Provide the (x, y) coordinate of the cell's center where the given text is located.  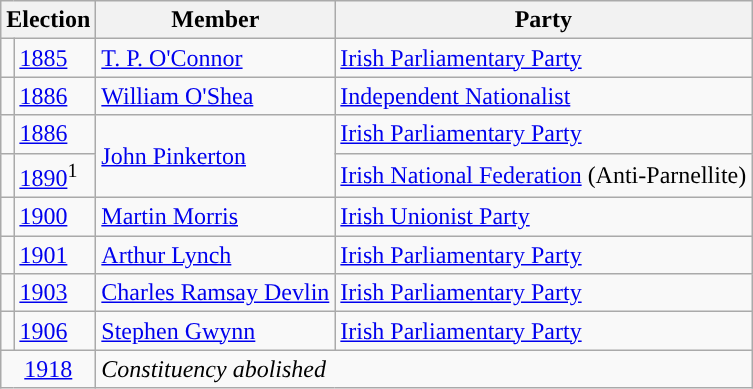
Party (544, 20)
18901 (55, 176)
William O'Shea (216, 96)
John Pinkerton (216, 156)
Member (216, 20)
1885 (55, 58)
1918 (48, 369)
Irish Unionist Party (544, 217)
Martin Morris (216, 217)
1903 (55, 293)
Election (48, 20)
Charles Ramsay Devlin (216, 293)
Stephen Gwynn (216, 331)
1900 (55, 217)
Independent Nationalist (544, 96)
1901 (55, 255)
T. P. O'Connor (216, 58)
Arthur Lynch (216, 255)
Irish National Federation (Anti-Parnellite) (544, 176)
1906 (55, 331)
Constituency abolished (424, 369)
